Return the (X, Y) coordinate for the center point of the cell that contains the specified text.  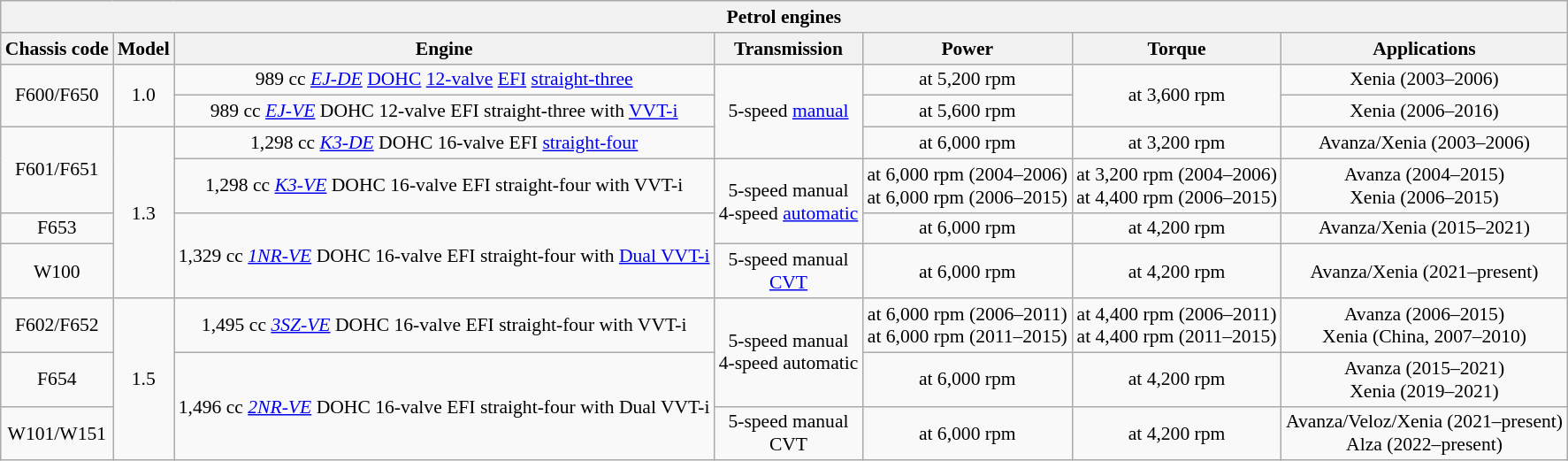
F653 (57, 228)
W101/W151 (57, 434)
F600/F650 (57, 96)
1,496 cc 2NR-VE DOHC 16-valve EFI straight-four with Dual VVT-i (444, 406)
at 4,400 rpm (2006–2011) at 4,400 rpm (2011–2015) (1176, 326)
Avanza/Xenia (2021–present) (1424, 271)
Transmission (789, 49)
Chassis code (57, 49)
at 6,000 rpm (2004–2006) at 6,000 rpm (2006–2015) (968, 186)
at 3,200 rpm (1176, 143)
Avanza (2015–2021)Xenia (2019–2021) (1424, 379)
Avanza/Veloz/Xenia (2021–present)Alza (2022–present) (1424, 434)
1,298 cc K3-VE DOHC 16-valve EFI straight-four with VVT-i (444, 186)
at 6,000 rpm (2006–2011) at 6,000 rpm (2011–2015) (968, 326)
Applications (1424, 49)
Engine (444, 49)
1,298 cc K3-DE DOHC 16-valve EFI straight-four (444, 143)
at 3,600 rpm (1176, 96)
at 5,200 rpm (968, 80)
F602/F652 (57, 326)
F601/F651 (57, 170)
5-speed manual (789, 111)
Xenia (2006–2016) (1424, 111)
Power (968, 49)
W100 (57, 271)
Avanza (2006–2015)Xenia (China, 2007–2010) (1424, 326)
Torque (1176, 49)
1.0 (143, 96)
at 5,600 rpm (968, 111)
989 cc EJ-VE DOHC 12-valve EFI straight-three with VVT-i (444, 111)
1.5 (143, 379)
1,329 cc 1NR-VE DOHC 16-valve EFI straight-four with Dual VVT-i (444, 255)
Avanza/Xenia (2003–2006) (1424, 143)
1.3 (143, 213)
Avanza/Xenia (2015–2021) (1424, 228)
Avanza (2004–2015)Xenia (2006–2015) (1424, 186)
989 cc EJ-DE DOHC 12-valve EFI straight-three (444, 80)
Model (143, 49)
Petrol engines (784, 17)
1,495 cc 3SZ-VE DOHC 16-valve EFI straight-four with VVT-i (444, 326)
at 3,200 rpm (2004–2006) at 4,400 rpm (2006–2015) (1176, 186)
Xenia (2003–2006) (1424, 80)
F654 (57, 379)
